Return the [x, y] coordinate for the center point of the cell that contains the specified text.  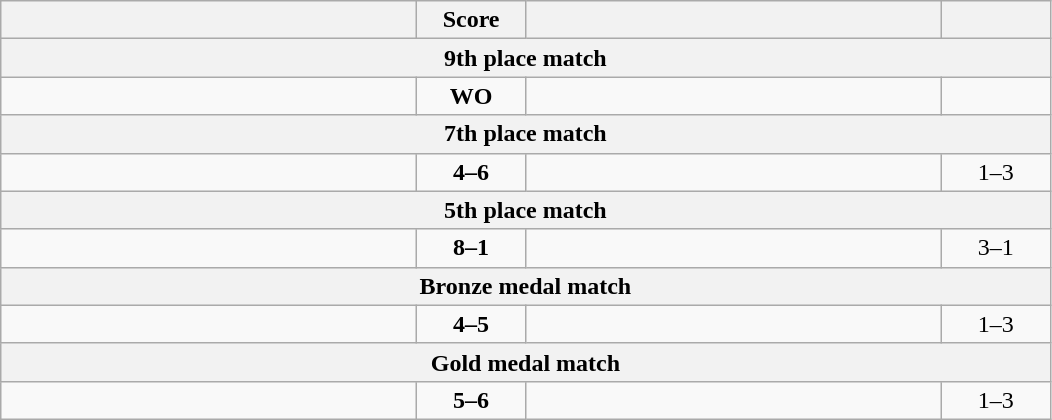
Bronze medal match [526, 286]
Score [472, 20]
9th place match [526, 58]
8–1 [472, 248]
4–5 [472, 324]
4–6 [472, 172]
WO [472, 96]
Gold medal match [526, 362]
5–6 [472, 400]
3–1 [996, 248]
5th place match [526, 210]
7th place match [526, 134]
